Find where the given text appears and provide that cell's center as (x, y) coordinate. 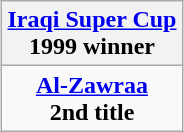
Iraqi Super Cup1999 winner (92, 34)
Al-Zawraa2nd title (92, 98)
